Return the (X, Y) coordinate for the center point of the cell that contains the specified text.  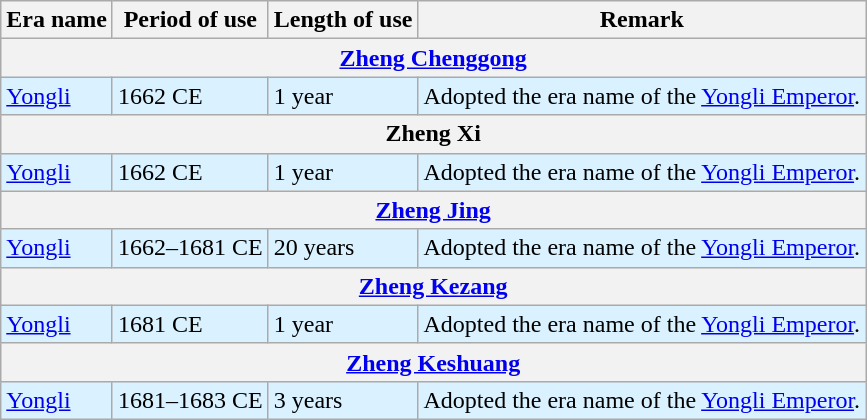
Era name (57, 20)
Zheng Xi (434, 134)
Length of use (343, 20)
Remark (642, 20)
Zheng Jing (434, 210)
3 years (343, 400)
Zheng Chenggong (434, 58)
1681 CE (190, 324)
20 years (343, 248)
Period of use (190, 20)
Zheng Keshuang (434, 362)
Zheng Kezang (434, 286)
1681–1683 CE (190, 400)
1662–1681 CE (190, 248)
